For the text-containing cell, return its midpoint in (x, y) coordinate format. 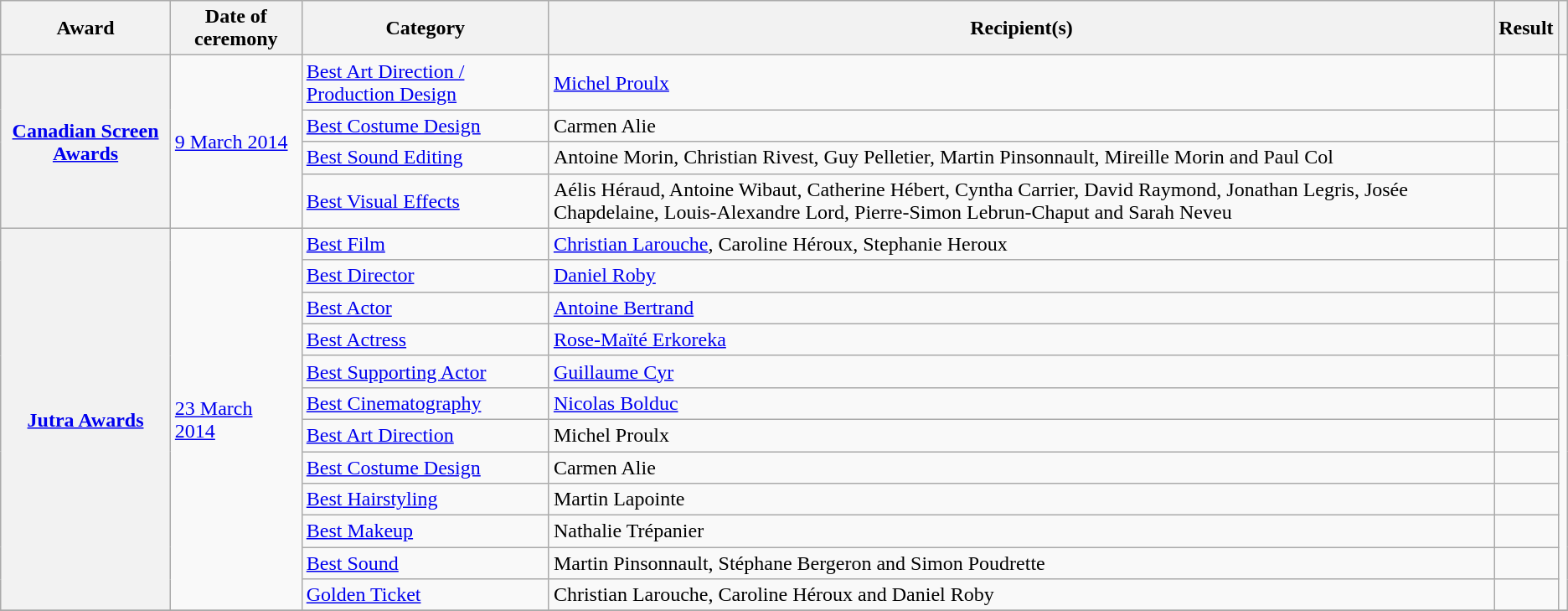
Martin Lapointe (1021, 500)
Nicolas Bolduc (1021, 403)
Antoine Bertrand (1021, 308)
Best Hairstyling (426, 500)
Canadian Screen Awards (85, 142)
Recipient(s) (1021, 28)
Award (85, 28)
Best Sound (426, 563)
Result (1526, 28)
Golden Ticket (426, 595)
Date of ceremony (236, 28)
Best Film (426, 244)
Rose-Maïté Erkoreka (1021, 339)
Best Visual Effects (426, 201)
Best Art Direction / Production Design (426, 82)
Best Supporting Actor (426, 371)
Antoine Morin, Christian Rivest, Guy Pelletier, Martin Pinsonnault, Mireille Morin and Paul Col (1021, 158)
Christian Larouche, Caroline Héroux, Stephanie Heroux (1021, 244)
Christian Larouche, Caroline Héroux and Daniel Roby (1021, 595)
Jutra Awards (85, 419)
Martin Pinsonnault, Stéphane Bergeron and Simon Poudrette (1021, 563)
Best Director (426, 276)
Category (426, 28)
Best Actor (426, 308)
Best Makeup (426, 531)
Best Actress (426, 339)
Best Sound Editing (426, 158)
Best Cinematography (426, 403)
Guillaume Cyr (1021, 371)
Best Art Direction (426, 435)
9 March 2014 (236, 142)
Nathalie Trépanier (1021, 531)
23 March 2014 (236, 419)
Daniel Roby (1021, 276)
